Provide the (X, Y) coordinate of the cell's center where the given text is located.  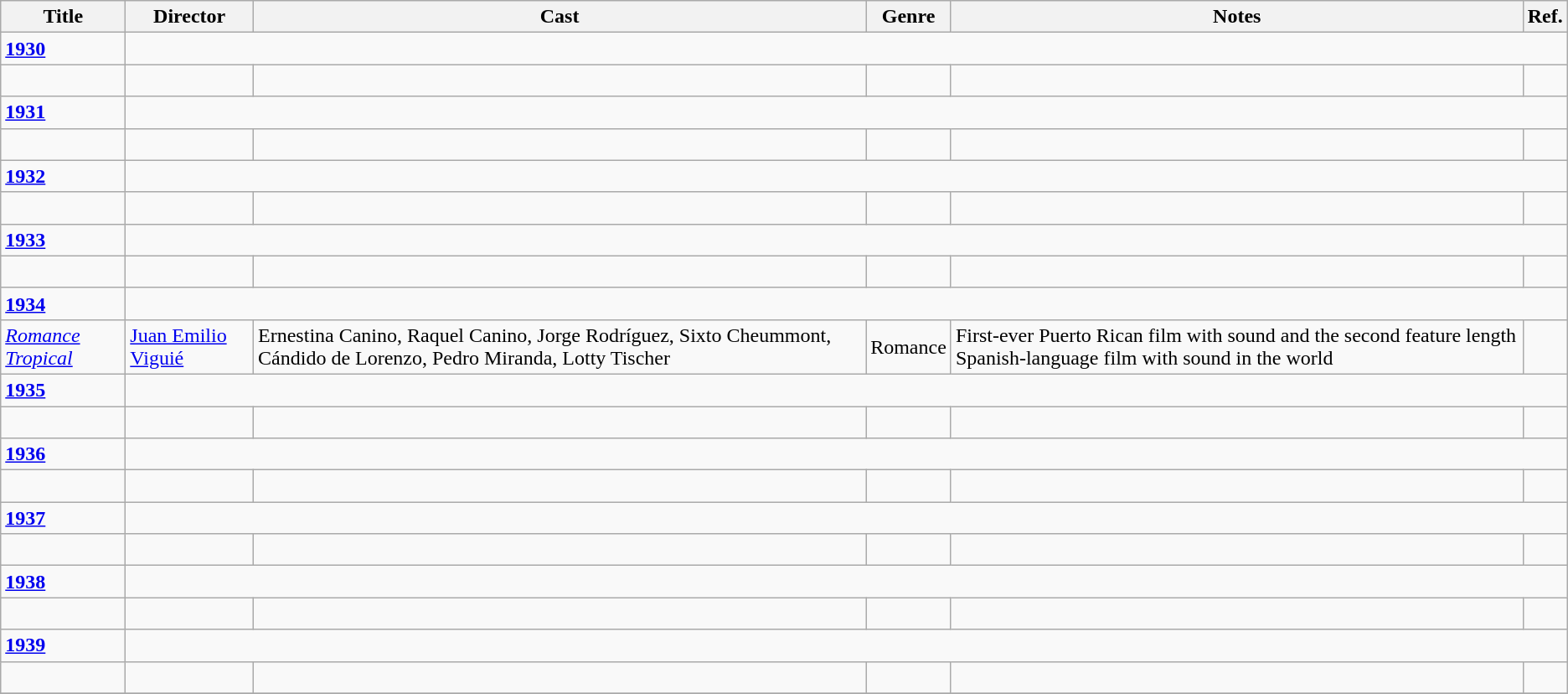
Title (64, 17)
First-ever Puerto Rican film with sound and the second feature length Spanish-language film with sound in the world (1236, 347)
1936 (64, 454)
Notes (1236, 17)
1939 (64, 645)
Director (189, 17)
1930 (64, 49)
Romance (909, 347)
Genre (909, 17)
1931 (64, 112)
Ref. (1545, 17)
Cast (560, 17)
1934 (64, 303)
1932 (64, 176)
Ernestina Canino, Raquel Canino, Jorge Rodríguez, Sixto Cheummont, Cándido de Lorenzo, Pedro Miranda, Lotty Tischer (560, 347)
1937 (64, 518)
1935 (64, 390)
Romance Tropical (64, 347)
1933 (64, 240)
Juan Emilio Viguié (189, 347)
1938 (64, 582)
